Pinpoint the cell where the given text exists, returning its [x, y] midpoint coordinate. 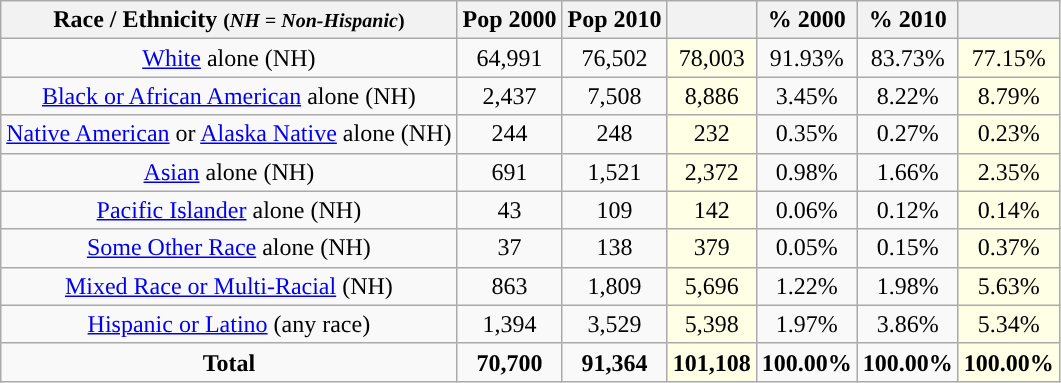
83.73% [908, 58]
232 [712, 134]
8.79% [1008, 96]
138 [614, 248]
1.22% [806, 286]
1,394 [510, 324]
5.63% [1008, 286]
1.66% [908, 172]
77.15% [1008, 58]
0.98% [806, 172]
0.14% [1008, 210]
91.93% [806, 58]
37 [510, 248]
0.35% [806, 134]
70,700 [510, 362]
379 [712, 248]
78,003 [712, 58]
Black or African American alone (NH) [229, 96]
Hispanic or Latino (any race) [229, 324]
0.06% [806, 210]
Pop 2000 [510, 20]
% 2010 [908, 20]
8,886 [712, 96]
0.15% [908, 248]
0.27% [908, 134]
0.12% [908, 210]
Asian alone (NH) [229, 172]
7,508 [614, 96]
2,437 [510, 96]
Mixed Race or Multi-Racial (NH) [229, 286]
3.86% [908, 324]
3,529 [614, 324]
244 [510, 134]
1,809 [614, 286]
76,502 [614, 58]
0.37% [1008, 248]
691 [510, 172]
Total [229, 362]
2.35% [1008, 172]
Some Other Race alone (NH) [229, 248]
64,991 [510, 58]
1.97% [806, 324]
5.34% [1008, 324]
101,108 [712, 362]
142 [712, 210]
0.23% [1008, 134]
5,696 [712, 286]
8.22% [908, 96]
1,521 [614, 172]
Race / Ethnicity (NH = Non-Hispanic) [229, 20]
43 [510, 210]
3.45% [806, 96]
% 2000 [806, 20]
109 [614, 210]
White alone (NH) [229, 58]
Native American or Alaska Native alone (NH) [229, 134]
863 [510, 286]
2,372 [712, 172]
Pacific Islander alone (NH) [229, 210]
Pop 2010 [614, 20]
248 [614, 134]
5,398 [712, 324]
0.05% [806, 248]
91,364 [614, 362]
1.98% [908, 286]
